Capture the cell that displays the provided text and extract its [X, Y] central coordinate. 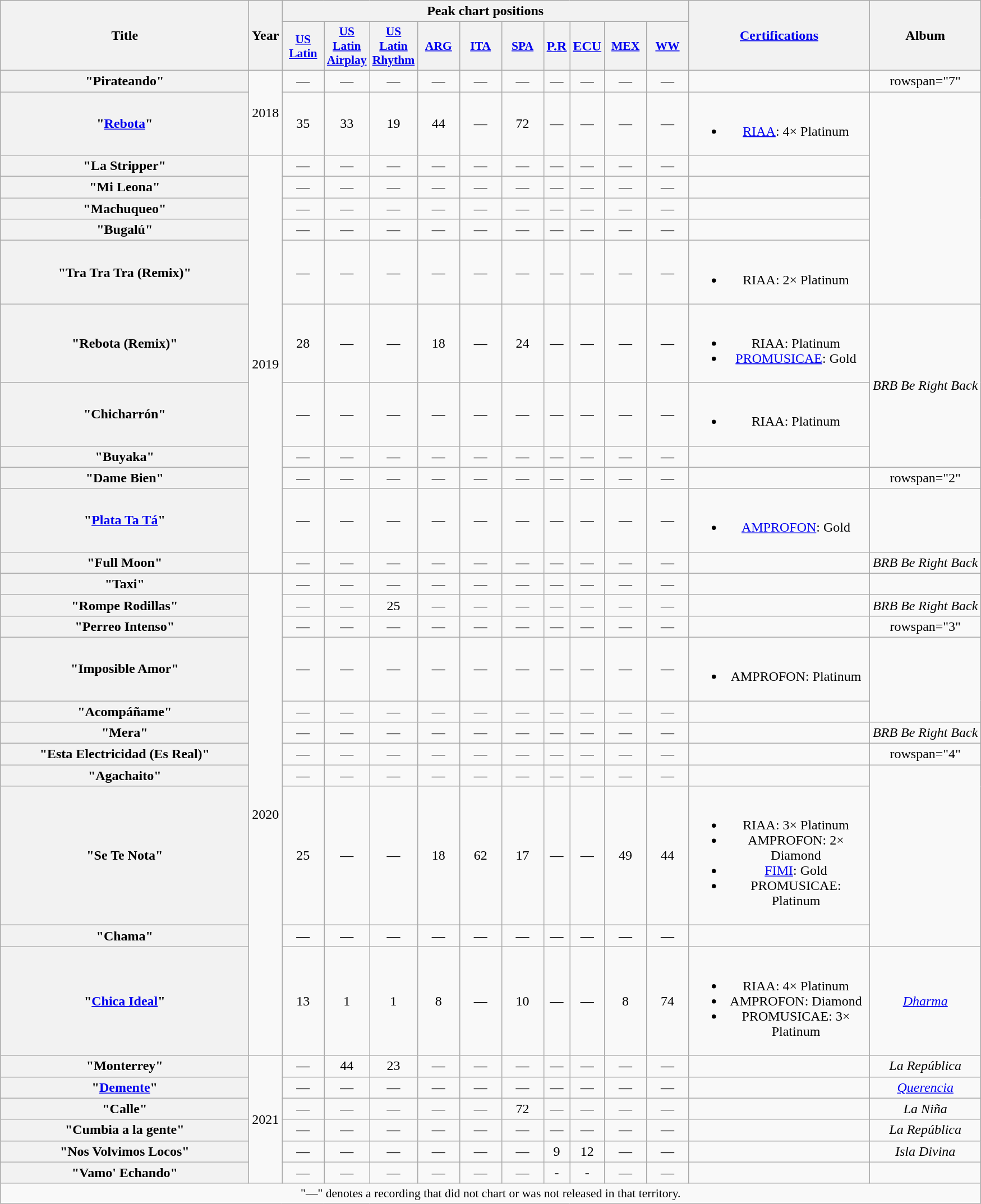
Isla Divina [925, 1151]
23 [394, 1066]
Certifications [779, 36]
"Vamo' Echando" [125, 1173]
12 [587, 1151]
"Calle" [125, 1109]
19 [394, 123]
"Tra Tra Tra (Remix)" [125, 273]
10 [523, 1001]
74 [667, 1001]
"Chica Ideal" [125, 1001]
"Se Te Nota" [125, 856]
"—" denotes a recording that did not chart or was not released in that territory. [491, 1193]
AMPROFON: Platinum [779, 668]
"Rebota" [125, 123]
RIAA: 3× Platinum AMPROFON: 2× DiamondFIMI: GoldPROMUSICAE: Platinum [779, 856]
RIAA: 4× Platinum AMPROFON: DiamondPROMUSICAE: 3× Platinum [779, 1001]
24 [523, 343]
"Agachaito" [125, 776]
SPA [523, 46]
49 [626, 856]
"Machuqueo" [125, 209]
Peak chart positions [486, 11]
"Rebota (Remix)" [125, 343]
ITA [480, 46]
RIAA: 4× Platinum [779, 123]
Querencia [925, 1087]
rowspan="3" [925, 626]
RIAA: 2× Platinum [779, 273]
2019 [266, 365]
28 [303, 343]
RIAA: Platinum [779, 414]
9 [556, 1151]
MEX [626, 46]
Album [925, 36]
"Dame Bien" [125, 478]
13 [303, 1001]
ARG [439, 46]
"La Stripper" [125, 166]
2021 [266, 1119]
"Bugalú" [125, 230]
"Chicharrón" [125, 414]
33 [347, 123]
"Monterrey" [125, 1066]
62 [480, 856]
rowspan="7" [925, 81]
"Taxi" [125, 584]
"Imposible Amor" [125, 668]
RIAA: Platinum PROMUSICAE: Gold [779, 343]
2018 [266, 112]
2020 [266, 814]
WW [667, 46]
"Chama" [125, 936]
"Pirateando" [125, 81]
Dharma [925, 1001]
P.R [556, 46]
AMPROFON: Gold [779, 520]
17 [523, 856]
Year [266, 36]
"Buyaka" [125, 456]
"Rompe Rodillas" [125, 605]
rowspan="2" [925, 478]
"Cumbia a la gente" [125, 1130]
ECU [587, 46]
"Mi Leona" [125, 187]
"Demente" [125, 1087]
USLatin [303, 46]
"Acompáñame" [125, 712]
"Full Moon" [125, 562]
La Niña [925, 1109]
"Esta Electricidad (Es Real)" [125, 754]
"Nos Volvimos Locos" [125, 1151]
"Plata Ta Tá" [125, 520]
"Perreo Intenso" [125, 626]
rowspan="4" [925, 754]
USLatinRhythm [394, 46]
Title [125, 36]
35 [303, 123]
"Mera" [125, 733]
USLatinAirplay [347, 46]
